Extract the [x, y] coordinate from the center of the cell holding the provided text.  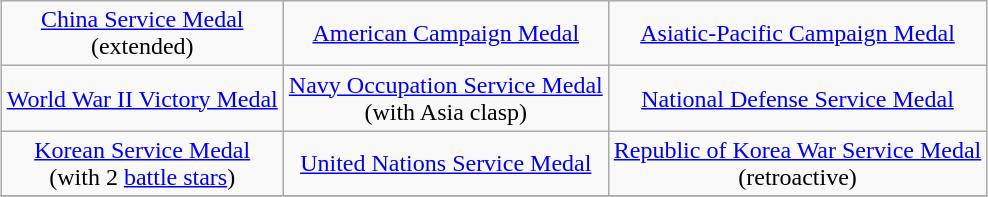
United Nations Service Medal [446, 164]
Navy Occupation Service Medal(with Asia clasp) [446, 98]
National Defense Service Medal [798, 98]
Korean Service Medal(with 2 battle stars) [142, 164]
World War II Victory Medal [142, 98]
China Service Medal(extended) [142, 34]
American Campaign Medal [446, 34]
Republic of Korea War Service Medal(retroactive) [798, 164]
Asiatic-Pacific Campaign Medal [798, 34]
